Output the [x, y] coordinate of the center of the cell containing the given text.  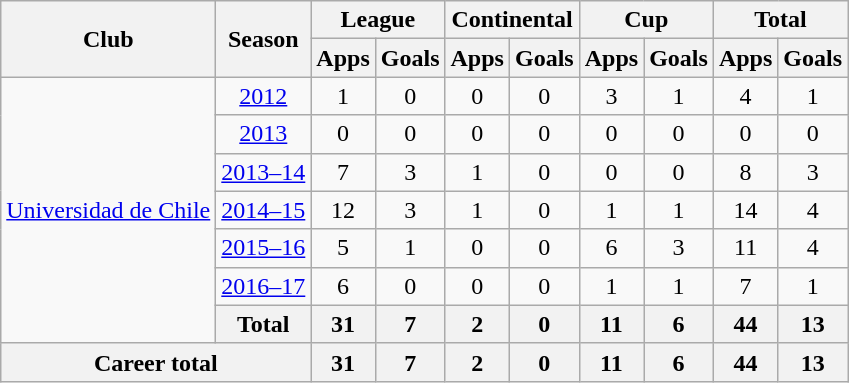
2014–15 [264, 210]
2013–14 [264, 172]
Season [264, 39]
8 [745, 172]
Career total [156, 362]
Club [108, 39]
2013 [264, 134]
Cup [646, 20]
5 [343, 248]
12 [343, 210]
Universidad de Chile [108, 210]
14 [745, 210]
2016–17 [264, 286]
Continental [512, 20]
2015–16 [264, 248]
League [378, 20]
2012 [264, 96]
